Pinpoint the cell where the given text exists, returning its (x, y) midpoint coordinate. 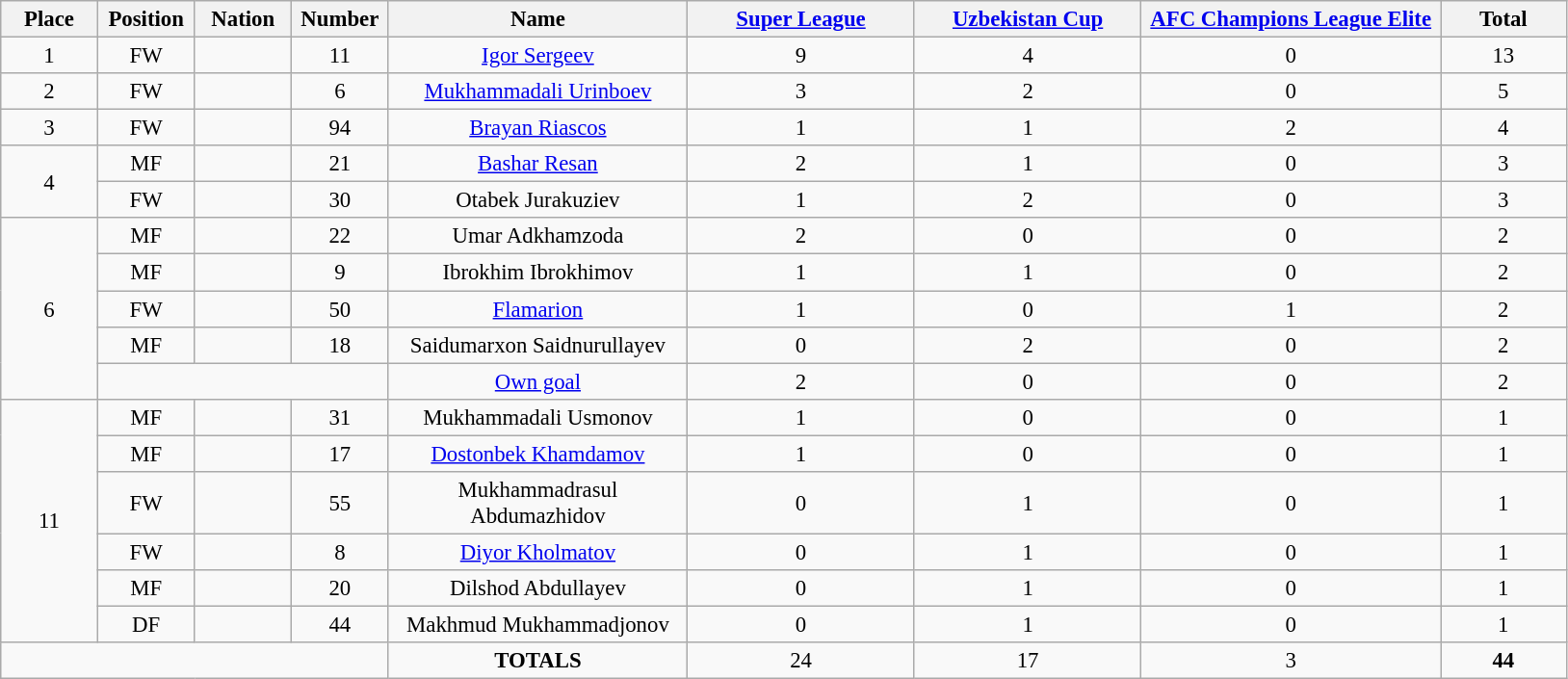
Saidumarxon Saidnurullayev (537, 345)
Name (537, 19)
20 (341, 588)
Number (341, 19)
Makhmud Mukhammadjonov (537, 624)
24 (801, 661)
18 (341, 345)
Flamarion (537, 309)
Diyor Kholmatov (537, 552)
Mukhammadrasul Abdumazhidov (537, 503)
DF (146, 624)
Uzbekistan Cup (1028, 19)
30 (341, 200)
8 (341, 552)
Position (146, 19)
Place (50, 19)
55 (341, 503)
Mukhammadali Usmonov (537, 417)
50 (341, 309)
Otabek Jurakuziev (537, 200)
Mukhammadali Urinboev (537, 91)
Ibrokhim Ibrokhimov (537, 273)
22 (341, 236)
Nation (243, 19)
Super League (801, 19)
Total (1504, 19)
Igor Sergeev (537, 56)
Dostonbek Khamdamov (537, 454)
21 (341, 164)
Bashar Resan (537, 164)
94 (341, 128)
Umar Adkhamzoda (537, 236)
13 (1504, 56)
Dilshod Abdullayev (537, 588)
Own goal (537, 381)
5 (1504, 91)
AFC Champions League Elite (1291, 19)
TOTALS (537, 661)
31 (341, 417)
Brayan Riascos (537, 128)
